From the cell containing the given text, extract its center point as [x, y] coordinate. 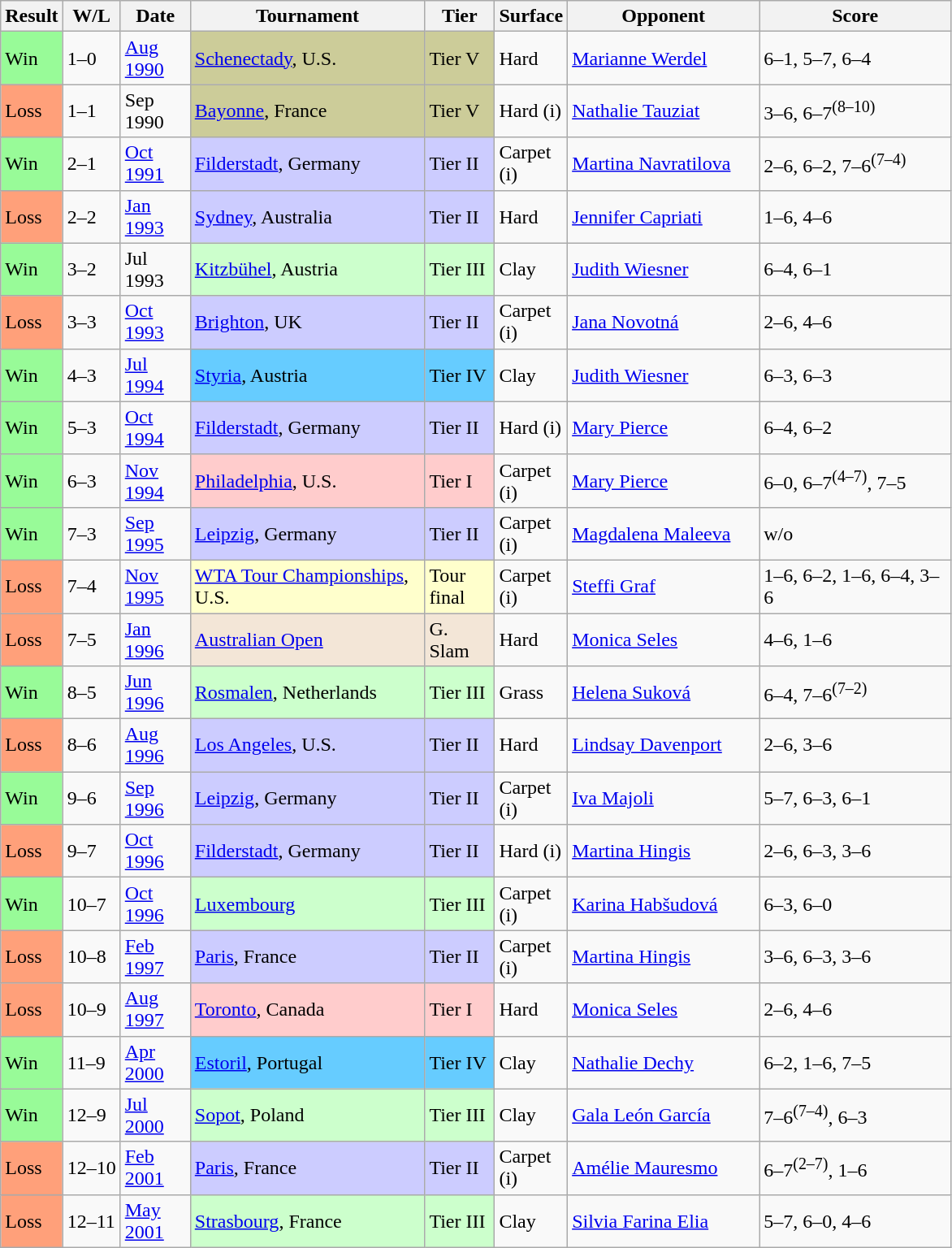
Jana Novotná [664, 322]
Oct 1994 [155, 427]
Jan 1996 [155, 639]
12–9 [91, 1115]
Kitzbühel, Austria [307, 270]
Styria, Austria [307, 375]
Karina Habšudová [664, 903]
May 2001 [155, 1220]
Australian Open [307, 639]
6–3 [91, 481]
WTA Tour Championships, U.S. [307, 587]
2–6, 6–3, 3–6 [855, 851]
1–0 [91, 58]
Score [855, 16]
Iva Majoli [664, 798]
Grass [531, 692]
Opponent [664, 16]
7–4 [91, 587]
6–1, 5–7, 6–4 [855, 58]
Brighton, UK [307, 322]
10–8 [91, 957]
Result [32, 16]
9–6 [91, 798]
3–3 [91, 322]
6–0, 6–7(4–7), 7–5 [855, 481]
Philadelphia, U.S. [307, 481]
6–4, 6–2 [855, 427]
Jennifer Capriati [664, 216]
2–2 [91, 216]
10–7 [91, 903]
Rosmalen, Netherlands [307, 692]
8–6 [91, 746]
1–1 [91, 110]
2–1 [91, 164]
7–5 [91, 639]
Jun 1996 [155, 692]
Oct 1993 [155, 322]
Jul 1994 [155, 375]
Jul 2000 [155, 1115]
6–4, 6–1 [855, 270]
Gala León García [664, 1115]
3–2 [91, 270]
Apr 2000 [155, 1063]
Sydney, Australia [307, 216]
Sep 1995 [155, 533]
Magdalena Maleeva [664, 533]
Nov 1994 [155, 481]
w/o [855, 533]
10–9 [91, 1009]
Aug 1997 [155, 1009]
Marianne Werdel [664, 58]
Toronto, Canada [307, 1009]
Lindsay Davenport [664, 746]
Date [155, 16]
Amélie Mauresmo [664, 1168]
12–11 [91, 1220]
11–9 [91, 1063]
Tour final [460, 587]
Sep 1996 [155, 798]
G. Slam [460, 639]
6–3, 6–0 [855, 903]
Nathalie Tauziat [664, 110]
Aug 1996 [155, 746]
4–6, 1–6 [855, 639]
7–6(7–4), 6–3 [855, 1115]
6–4, 7–6(7–2) [855, 692]
Sep 1990 [155, 110]
Silvia Farina Elia [664, 1220]
Feb 1997 [155, 957]
Los Angeles, U.S. [307, 746]
1–6, 4–6 [855, 216]
2–6, 3–6 [855, 746]
Nov 1995 [155, 587]
3–6, 6–3, 3–6 [855, 957]
7–3 [91, 533]
Helena Suková [664, 692]
5–7, 6–3, 6–1 [855, 798]
Tournament [307, 16]
6–2, 1–6, 7–5 [855, 1063]
Jan 1993 [155, 216]
W/L [91, 16]
4–3 [91, 375]
Surface [531, 16]
Nathalie Dechy [664, 1063]
Tier [460, 16]
2–6, 6–2, 7–6(7–4) [855, 164]
6–3, 6–3 [855, 375]
12–10 [91, 1168]
1–6, 6–2, 1–6, 6–4, 3–6 [855, 587]
Luxembourg [307, 903]
6–7(2–7), 1–6 [855, 1168]
Oct 1991 [155, 164]
Schenectady, U.S. [307, 58]
Sopot, Poland [307, 1115]
9–7 [91, 851]
Steffi Graf [664, 587]
3–6, 6–7(8–10) [855, 110]
Strasbourg, France [307, 1220]
Estoril, Portugal [307, 1063]
5–7, 6–0, 4–6 [855, 1220]
Feb 2001 [155, 1168]
Aug 1990 [155, 58]
8–5 [91, 692]
Jul 1993 [155, 270]
5–3 [91, 427]
Bayonne, France [307, 110]
Martina Navratilova [664, 164]
